Identify which cell holds the provided text, then report its [x, y] central coordinate. 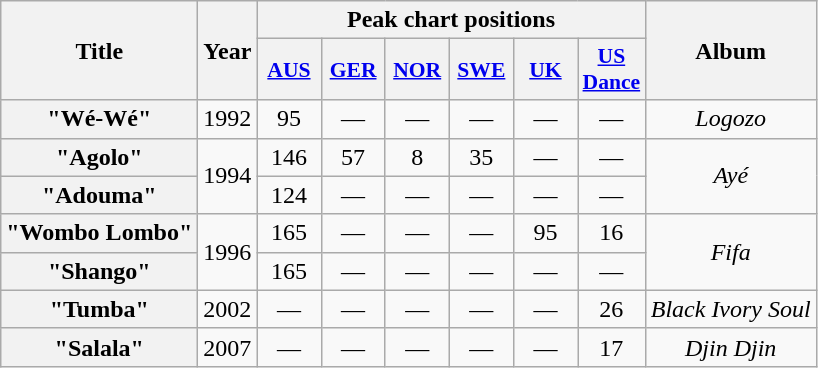
"Agolo" [100, 157]
1992 [228, 119]
124 [289, 195]
USDance [612, 70]
8 [417, 157]
1996 [228, 252]
Title [100, 50]
Djin Djin [730, 347]
"Salala" [100, 347]
57 [353, 157]
Logozo [730, 119]
146 [289, 157]
2007 [228, 347]
Black Ivory Soul [730, 309]
35 [481, 157]
AUS [289, 70]
"Wé-Wé" [100, 119]
1994 [228, 176]
17 [612, 347]
26 [612, 309]
Year [228, 50]
Peak chart positions [451, 20]
16 [612, 233]
Fifa [730, 252]
"Tumba" [100, 309]
"Wombo Lombo" [100, 233]
GER [353, 70]
Album [730, 50]
"Shango" [100, 271]
SWE [481, 70]
UK [545, 70]
NOR [417, 70]
Ayé [730, 176]
2002 [228, 309]
"Adouma" [100, 195]
